Capture the cell that displays the provided text and extract its (X, Y) central coordinate. 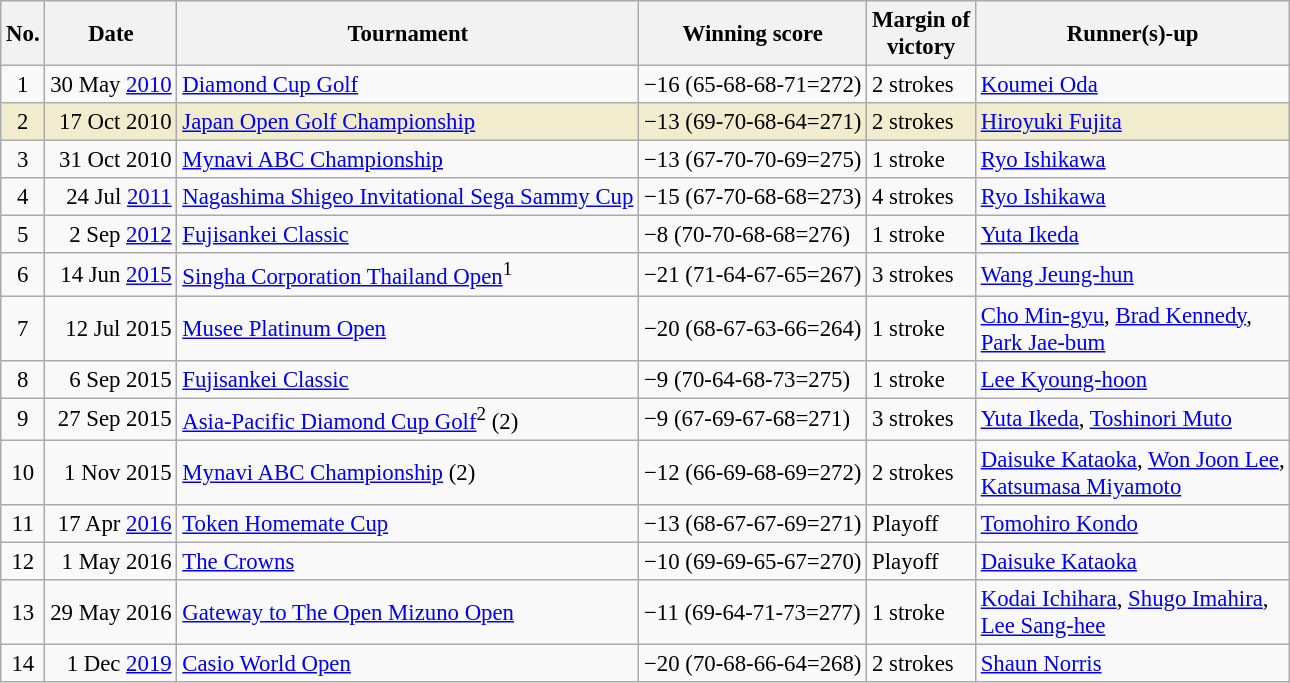
2 Sep 2012 (111, 235)
Yuta Ikeda (1132, 235)
Runner(s)-up (1132, 34)
24 Jul 2011 (111, 197)
5 (23, 235)
1 Nov 2015 (111, 472)
Asia-Pacific Diamond Cup Golf2 (2) (408, 419)
8 (23, 379)
−13 (69-70-68-64=271) (753, 122)
Tournament (408, 34)
Singha Corporation Thailand Open1 (408, 275)
6 (23, 275)
−16 (65-68-68-71=272) (753, 85)
Daisuke Kataoka (1132, 561)
Tomohiro Kondo (1132, 524)
17 Oct 2010 (111, 122)
−10 (69-69-65-67=270) (753, 561)
Margin ofvictory (922, 34)
Mynavi ABC Championship (408, 160)
Koumei Oda (1132, 85)
Lee Kyoung-hoon (1132, 379)
7 (23, 328)
9 (23, 419)
−11 (69-64-71-73=277) (753, 612)
No. (23, 34)
4 (23, 197)
Shaun Norris (1132, 663)
30 May 2010 (111, 85)
2 (23, 122)
−20 (70-68-66-64=268) (753, 663)
Diamond Cup Golf (408, 85)
11 (23, 524)
12 (23, 561)
17 Apr 2016 (111, 524)
Date (111, 34)
Kodai Ichihara, Shugo Imahira, Lee Sang-hee (1132, 612)
27 Sep 2015 (111, 419)
12 Jul 2015 (111, 328)
31 Oct 2010 (111, 160)
10 (23, 472)
−12 (66-69-68-69=272) (753, 472)
−15 (67-70-68-68=273) (753, 197)
Gateway to The Open Mizuno Open (408, 612)
Casio World Open (408, 663)
Musee Platinum Open (408, 328)
1 Dec 2019 (111, 663)
−9 (70-64-68-73=275) (753, 379)
Daisuke Kataoka, Won Joon Lee, Katsumasa Miyamoto (1132, 472)
Token Homemate Cup (408, 524)
Wang Jeung-hun (1132, 275)
3 (23, 160)
−20 (68-67-63-66=264) (753, 328)
−21 (71-64-67-65=267) (753, 275)
13 (23, 612)
6 Sep 2015 (111, 379)
Hiroyuki Fujita (1132, 122)
−9 (67-69-67-68=271) (753, 419)
4 strokes (922, 197)
−13 (67-70-70-69=275) (753, 160)
1 May 2016 (111, 561)
1 (23, 85)
−8 (70-70-68-68=276) (753, 235)
14 Jun 2015 (111, 275)
Yuta Ikeda, Toshinori Muto (1132, 419)
Winning score (753, 34)
Mynavi ABC Championship (2) (408, 472)
The Crowns (408, 561)
Japan Open Golf Championship (408, 122)
29 May 2016 (111, 612)
Cho Min-gyu, Brad Kennedy, Park Jae-bum (1132, 328)
−13 (68-67-67-69=271) (753, 524)
Nagashima Shigeo Invitational Sega Sammy Cup (408, 197)
14 (23, 663)
